Determine the [x, y] coordinate at the center of the cell enclosing the given text.  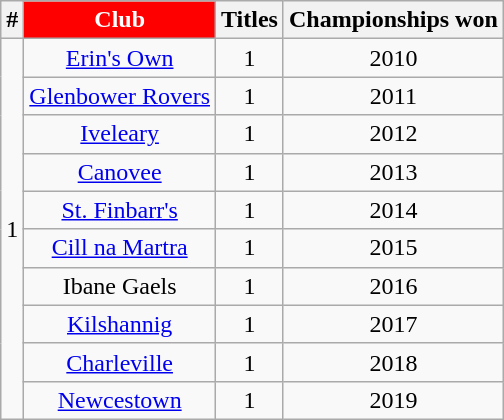
2017 [393, 324]
# [12, 20]
Iveleary [120, 134]
Erin's Own [120, 58]
Kilshannig [120, 324]
2019 [393, 400]
Charleville [120, 362]
2012 [393, 134]
Canovee [120, 172]
2016 [393, 286]
Titles [250, 20]
2011 [393, 96]
2014 [393, 210]
Cill na Martra [120, 248]
Glenbower Rovers [120, 96]
2010 [393, 58]
St. Finbarr's [120, 210]
Championships won [393, 20]
2015 [393, 248]
2018 [393, 362]
Newcestown [120, 400]
Ibane Gaels [120, 286]
Club [120, 20]
2013 [393, 172]
